Provide the (x, y) coordinate of the cell's center where the given text is located.  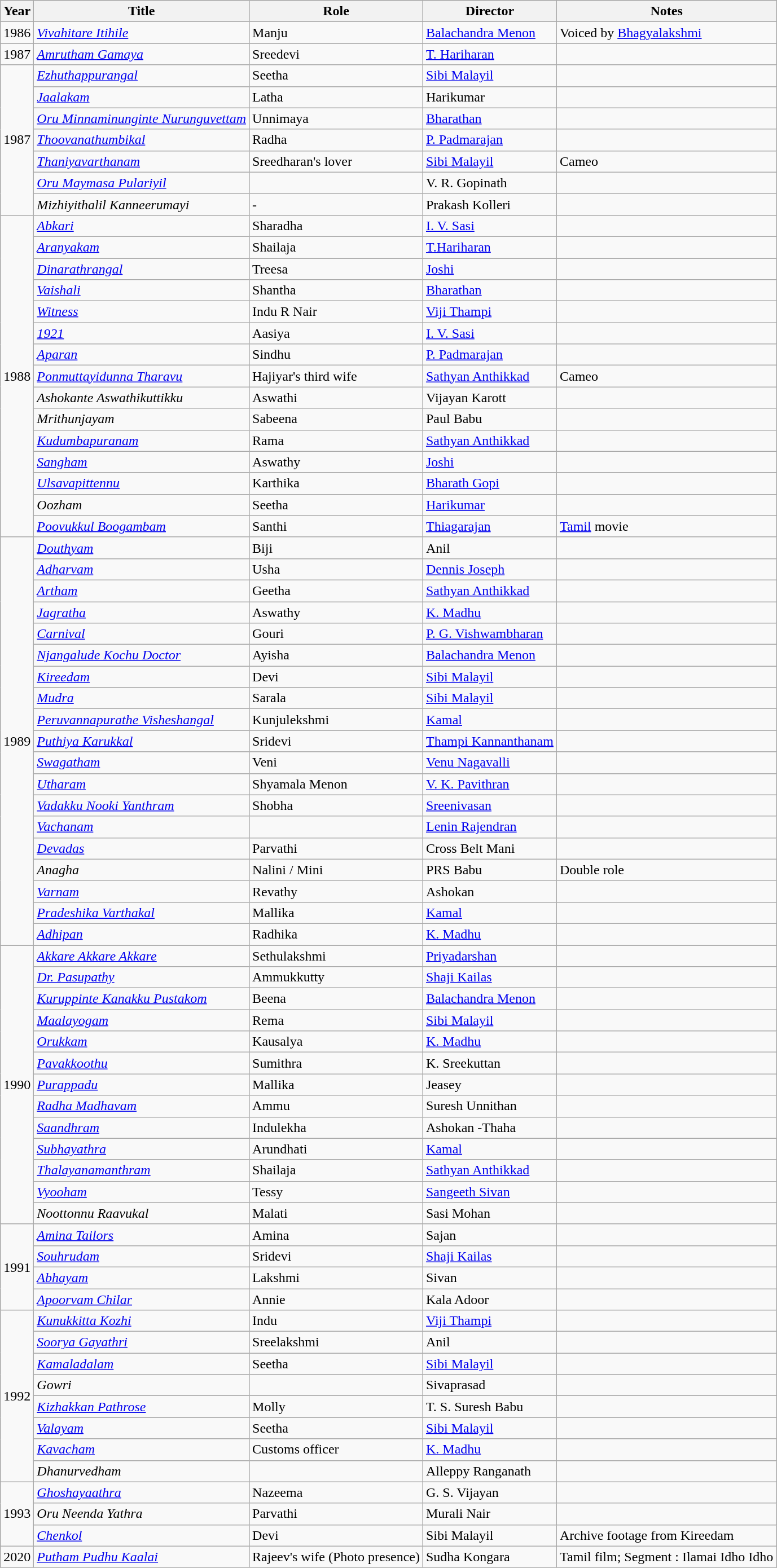
Saandhram (142, 1127)
1988 (17, 376)
Sreedevi (336, 54)
Oru Maymasa Pulariyil (142, 183)
Arundhati (336, 1149)
Jeasey (490, 1085)
Abkari (142, 226)
Putham Pudhu Kaalai (142, 1557)
Kamaladalam (142, 1364)
Varnam (142, 891)
Role (336, 11)
Njangalude Kochu Doctor (142, 655)
K. Sreekuttan (490, 1063)
Dr. Pasupathy (142, 977)
Sarala (336, 698)
Unnimaya (336, 118)
Notes (666, 11)
Apoorvam Chilar (142, 1299)
Kala Adoor (490, 1299)
Biji (336, 548)
Noottonnu Raavukal (142, 1213)
Alleppy Ranganath (490, 1471)
Radha (336, 140)
PRS Babu (490, 870)
T. S. Suresh Babu (490, 1407)
Kunjulekshmi (336, 720)
Cross Belt Mani (490, 848)
Adhipan (142, 934)
T.Hariharan (490, 247)
Sasi Mohan (490, 1213)
Subhayathra (142, 1149)
Mizhiyithalil Kanneerumayi (142, 204)
Molly (336, 1407)
Abhayam (142, 1278)
Sharadha (336, 226)
Dhanurvedham (142, 1471)
Thaniyavarthanam (142, 161)
Pavakkoothu (142, 1063)
Kausalya (336, 1042)
Vyooham (142, 1192)
Carnival (142, 634)
Prakash Kolleri (490, 204)
Jagratha (142, 612)
Ashokante Aswathikuttikku (142, 398)
Thampi Kannanthanam (490, 741)
Orukkam (142, 1042)
Dennis Joseph (490, 569)
Vadakku Nooki Yanthram (142, 805)
Ulsavapittennu (142, 483)
Akkare Akkare Akkare (142, 956)
Shantha (336, 290)
- (336, 204)
Latha (336, 97)
Sreenivasan (490, 805)
Douthyam (142, 548)
Utharam (142, 784)
Double role (666, 870)
Gowri (142, 1385)
Shyamala Menon (336, 784)
Indu R Nair (336, 312)
Aranyakam (142, 247)
1991 (17, 1267)
Kireedam (142, 677)
Amina Tailors (142, 1235)
Veni (336, 763)
Sindhu (336, 355)
Venu Nagavalli (490, 763)
Lenin Rajendran (490, 827)
2020 (17, 1557)
Tamil movie (666, 526)
Voiced by Bhagyalakshmi (666, 33)
Sivan (490, 1278)
Kavacham (142, 1450)
Ammukkutty (336, 977)
Indulekha (336, 1127)
Bharath Gopi (490, 483)
Dinarathrangal (142, 269)
Nazeema (336, 1492)
Tamil film; Segment : Ilamai Idho Idho (666, 1557)
Ashokan -Thaha (490, 1127)
Kuruppinte Kanakku Pustakom (142, 999)
Karthika (336, 483)
Sabeena (336, 419)
Soorya Gayathri (142, 1342)
Annie (336, 1299)
Treesa (336, 269)
Sreedharan's lover (336, 161)
Chenkol (142, 1535)
Ayisha (336, 655)
Ghoshayaathra (142, 1492)
Tessy (336, 1192)
Ammu (336, 1106)
Sumithra (336, 1063)
Indu (336, 1321)
Sivaprasad (490, 1385)
Sangeeth Sivan (490, 1192)
Aparan (142, 355)
Gouri (336, 634)
Souhrudam (142, 1256)
Aasiya (336, 333)
Vachanam (142, 827)
Artham (142, 591)
Mrithunjayam (142, 419)
1986 (17, 33)
Director (490, 11)
Kudumbapuranam (142, 441)
V. K. Pavithran (490, 784)
Vaishali (142, 290)
Oru Minnaminunginte Nurunguvettam (142, 118)
1989 (17, 741)
Priyadarshan (490, 956)
Nalini / Mini (336, 870)
Purappadu (142, 1085)
Ezhuthappurangal (142, 76)
1992 (17, 1396)
Radhika (336, 934)
Rama (336, 441)
Anagha (142, 870)
Geetha (336, 591)
Swagatham (142, 763)
Poovukkul Boogambam (142, 526)
Aswathi (336, 398)
1993 (17, 1514)
Suresh Unnithan (490, 1106)
Hajiyar's third wife (336, 376)
Sajan (490, 1235)
Sethulakshmi (336, 956)
Title (142, 11)
Ponmuttayidunna Tharavu (142, 376)
Sreelakshmi (336, 1342)
Vijayan Karott (490, 398)
Amrutham Gamaya (142, 54)
Devadas (142, 848)
Rema (336, 1020)
Mudra (142, 698)
Sudha Kongara (490, 1557)
Witness (142, 312)
Sangham (142, 462)
P. G. Vishwambharan (490, 634)
Beena (336, 999)
1990 (17, 1085)
G. S. Vijayan (490, 1492)
Revathy (336, 891)
Radha Madhavam (142, 1106)
Year (17, 11)
Archive footage from Kireedam (666, 1535)
Amina (336, 1235)
V. R. Gopinath (490, 183)
Malati (336, 1213)
T. Hariharan (490, 54)
Thoovanathumbikal (142, 140)
Thalayanamanthram (142, 1170)
Kunukkitta Kozhi (142, 1321)
Oozham (142, 505)
Shobha (336, 805)
Lakshmi (336, 1278)
Peruvannapurathe Visheshangal (142, 720)
Paul Babu (490, 419)
Vivahitare Itihile (142, 33)
Puthiya Karukkal (142, 741)
1921 (142, 333)
Kizhakkan Pathrose (142, 1407)
Pradeshika Varthakal (142, 913)
Rajeev's wife (Photo presence) (336, 1557)
Oru Neenda Yathra (142, 1514)
Santhi (336, 526)
Jaalakam (142, 97)
Maalayogam (142, 1020)
Usha (336, 569)
Ashokan (490, 891)
Customs officer (336, 1450)
Valayam (142, 1428)
Manju (336, 33)
Adharvam (142, 569)
Thiagarajan (490, 526)
Murali Nair (490, 1514)
